Pinpoint the cell where the given text exists, returning its (X, Y) midpoint coordinate. 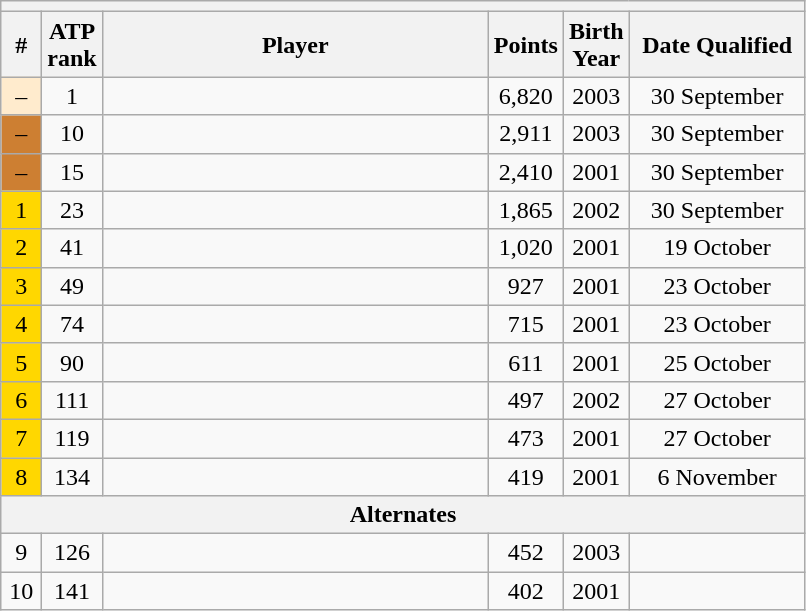
Birth Year (596, 44)
6 (22, 400)
119 (72, 438)
6,820 (526, 96)
134 (72, 477)
2,410 (526, 172)
497 (526, 400)
715 (526, 324)
1,865 (526, 210)
927 (526, 286)
141 (72, 591)
452 (526, 553)
Date Qualified (717, 44)
126 (72, 553)
Points (526, 44)
111 (72, 400)
419 (526, 477)
3 (22, 286)
611 (526, 362)
7 (22, 438)
Alternates (403, 515)
5 (22, 362)
23 (72, 210)
2,911 (526, 134)
# (22, 44)
49 (72, 286)
9 (22, 553)
41 (72, 248)
4 (22, 324)
19 October (717, 248)
25 October (717, 362)
ATP rank (72, 44)
473 (526, 438)
2 (22, 248)
6 November (717, 477)
Player (295, 44)
1,020 (526, 248)
8 (22, 477)
74 (72, 324)
15 (72, 172)
90 (72, 362)
402 (526, 591)
